Determine the [x, y] coordinate at the center of the cell enclosing the given text.  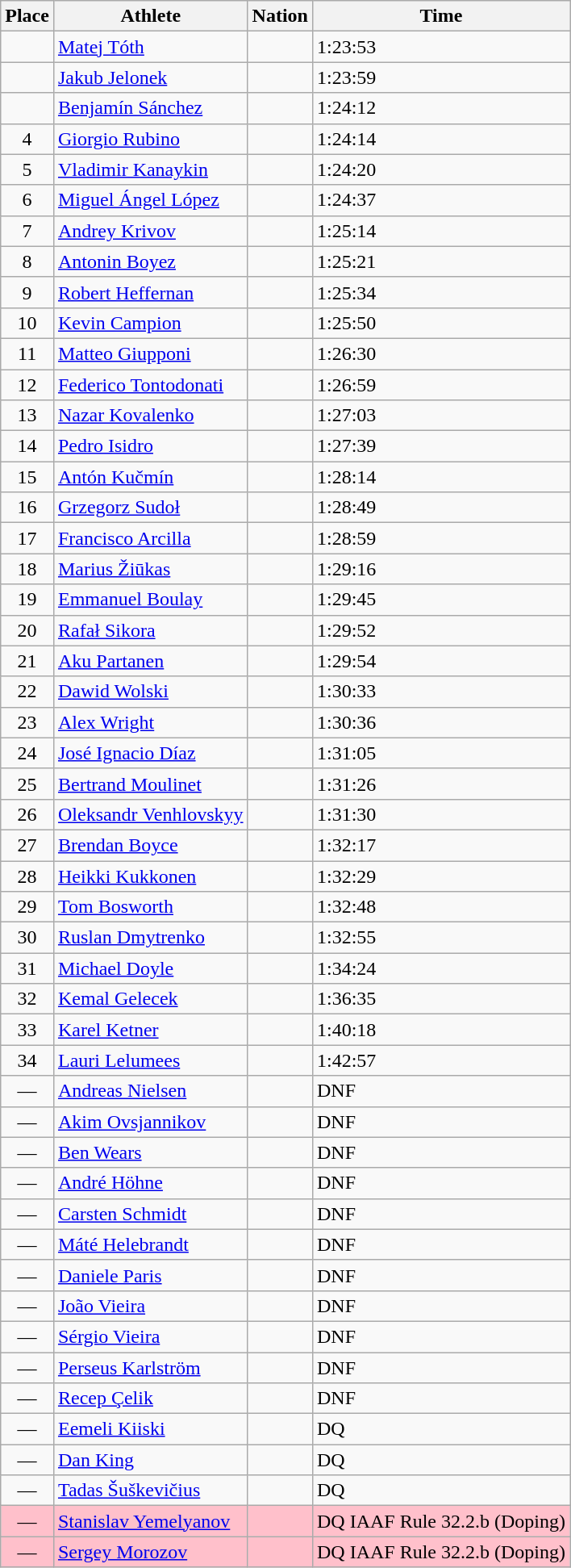
Sergey Morozov [150, 1552]
19 [27, 600]
Eemeli Kiiski [150, 1429]
1:29:54 [440, 661]
15 [27, 477]
1:36:35 [440, 999]
28 [27, 876]
1:31:26 [440, 784]
Ruslan Dmytrenko [150, 938]
13 [27, 416]
1:32:55 [440, 938]
30 [27, 938]
Federico Tontodonati [150, 385]
Place [27, 16]
1:26:59 [440, 385]
1:23:59 [440, 77]
26 [27, 814]
Nation [280, 16]
Andreas Nielsen [150, 1091]
17 [27, 538]
Carsten Schmidt [150, 1214]
1:40:18 [440, 1030]
Grzegorz Sudoł [150, 508]
31 [27, 968]
33 [27, 1030]
Giorgio Rubino [150, 139]
Michael Doyle [150, 968]
Francisco Arcilla [150, 538]
José Ignacio Díaz [150, 753]
1:29:45 [440, 600]
6 [27, 200]
André Höhne [150, 1183]
Miguel Ángel López [150, 200]
1:32:48 [440, 907]
Stanislav Yemelyanov [150, 1521]
Pedro Isidro [150, 446]
Andrey Krivov [150, 231]
Sérgio Vieira [150, 1336]
Aku Partanen [150, 661]
Benjamín Sánchez [150, 108]
4 [27, 139]
1:30:33 [440, 692]
29 [27, 907]
16 [27, 508]
Rafał Sikora [150, 630]
Recep Çelik [150, 1399]
10 [27, 323]
1:31:30 [440, 814]
Oleksandr Venhlovskyy [150, 814]
Máté Helebrandt [150, 1244]
1:26:30 [440, 353]
Vladimir Kanaykin [150, 169]
11 [27, 353]
Antonin Boyez [150, 261]
22 [27, 692]
1:32:17 [440, 845]
1:31:05 [440, 753]
14 [27, 446]
1:25:34 [440, 292]
1:28:59 [440, 538]
Dawid Wolski [150, 692]
12 [27, 385]
27 [27, 845]
23 [27, 722]
Karel Ketner [150, 1030]
Ben Wears [150, 1152]
34 [27, 1060]
Dan King [150, 1460]
Daniele Paris [150, 1275]
24 [27, 753]
1:24:20 [440, 169]
1:28:14 [440, 477]
8 [27, 261]
1:27:03 [440, 416]
1:34:24 [440, 968]
1:32:29 [440, 876]
1:29:16 [440, 569]
21 [27, 661]
25 [27, 784]
Alex Wright [150, 722]
1:27:39 [440, 446]
Kevin Campion [150, 323]
7 [27, 231]
5 [27, 169]
Emmanuel Boulay [150, 600]
Perseus Karlström [150, 1368]
Marius Žiūkas [150, 569]
Antón Kučmín [150, 477]
1:24:12 [440, 108]
1:24:37 [440, 200]
Bertrand Moulinet [150, 784]
Heikki Kukkonen [150, 876]
1:42:57 [440, 1060]
1:23:53 [440, 47]
Brendan Boyce [150, 845]
Jakub Jelonek [150, 77]
Lauri Lelumees [150, 1060]
9 [27, 292]
1:25:14 [440, 231]
Tadas Šuškevičius [150, 1491]
Nazar Kovalenko [150, 416]
1:25:50 [440, 323]
Matteo Giupponi [150, 353]
Tom Bosworth [150, 907]
Athlete [150, 16]
1:30:36 [440, 722]
Matej Tóth [150, 47]
1:28:49 [440, 508]
1:29:52 [440, 630]
Time [440, 16]
Robert Heffernan [150, 292]
Akim Ovsjannikov [150, 1122]
1:24:14 [440, 139]
20 [27, 630]
18 [27, 569]
João Vieira [150, 1306]
Kemal Gelecek [150, 999]
1:25:21 [440, 261]
32 [27, 999]
